For the text-containing cell, return its midpoint in [x, y] coordinate format. 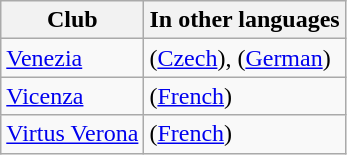
Club [72, 20]
Virtus Verona [72, 134]
In other languages [244, 20]
Venezia [72, 58]
Vicenza [72, 96]
(Czech), (German) [244, 58]
